Return [X, Y] of the center of cell containing provided text 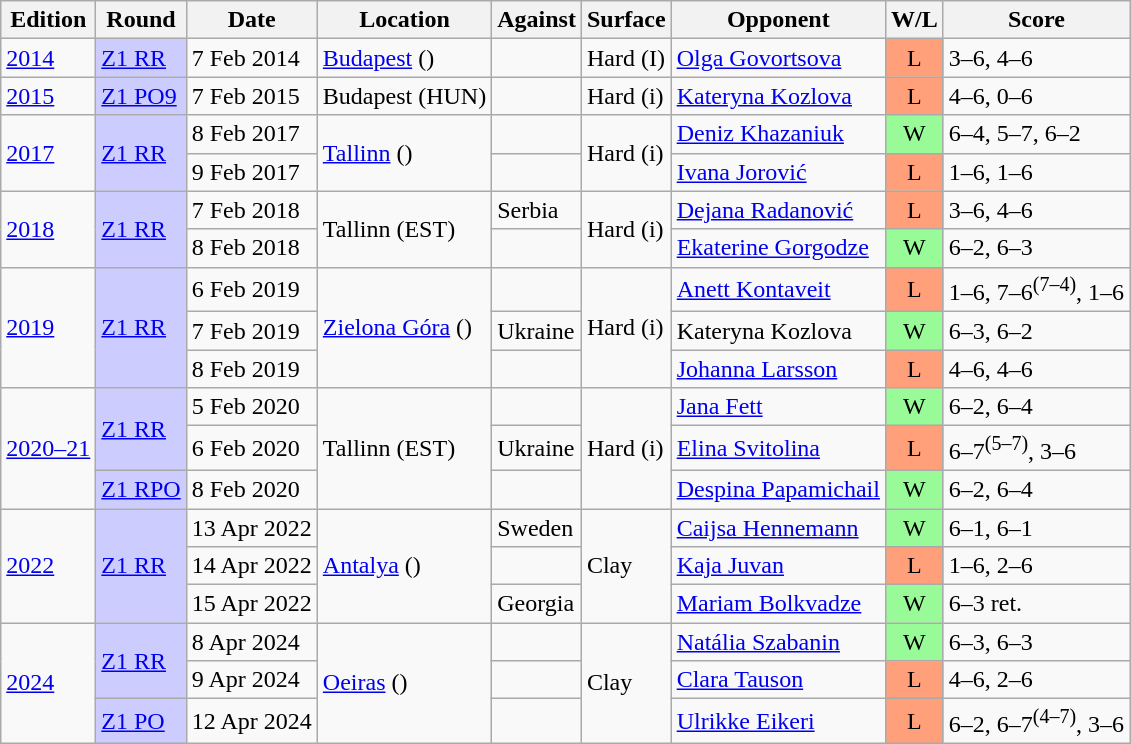
Date [252, 20]
6 Feb 2019 [252, 290]
Sweden [537, 528]
Score [1036, 20]
Z1 PO [141, 722]
Deniz Khazaniuk [778, 134]
Z1 PO9 [141, 96]
6–3, 6–2 [1036, 331]
Edition [48, 20]
Despina Papamichail [778, 489]
7 Feb 2019 [252, 331]
Hard (I) [626, 58]
1–6, 1–6 [1036, 172]
Surface [626, 20]
Budapest () [404, 58]
Location [404, 20]
Johanna Larsson [778, 369]
8 Feb 2017 [252, 134]
Dejana Radanović [778, 210]
Z1 RPO [141, 489]
2017 [48, 153]
9 Apr 2024 [252, 680]
Olga Govortsova [778, 58]
14 Apr 2022 [252, 566]
4–6, 2–6 [1036, 680]
2024 [48, 684]
8 Feb 2018 [252, 248]
Round [141, 20]
2022 [48, 566]
Elina Svitolina [778, 448]
13 Apr 2022 [252, 528]
8 Feb 2019 [252, 369]
W/L [914, 20]
Ekaterine Gorgodze [778, 248]
1–6, 7–6(7–4), 1–6 [1036, 290]
Clara Tauson [778, 680]
Serbia [537, 210]
6–3, 6–3 [1036, 642]
6 Feb 2020 [252, 448]
6–2, 6–7(4–7), 3–6 [1036, 722]
2020–21 [48, 448]
Caijsa Hennemann [778, 528]
2015 [48, 96]
5 Feb 2020 [252, 407]
7 Feb 2014 [252, 58]
Ivana Jorović [778, 172]
8 Feb 2020 [252, 489]
6–2, 6–3 [1036, 248]
6–1, 6–1 [1036, 528]
Opponent [778, 20]
4–6, 4–6 [1036, 369]
6–4, 5–7, 6–2 [1036, 134]
7 Feb 2015 [252, 96]
Against [537, 20]
15 Apr 2022 [252, 604]
Oeiras () [404, 684]
Tallinn () [404, 153]
Antalya () [404, 566]
Anett Kontaveit [778, 290]
Ulrikke Eikeri [778, 722]
4–6, 0–6 [1036, 96]
2019 [48, 328]
6–7(5–7), 3–6 [1036, 448]
Mariam Bolkvadze [778, 604]
Kaja Juvan [778, 566]
6–3 ret. [1036, 604]
Zielona Góra () [404, 328]
Natália Szabanin [778, 642]
12 Apr 2024 [252, 722]
7 Feb 2018 [252, 210]
9 Feb 2017 [252, 172]
1–6, 2–6 [1036, 566]
8 Apr 2024 [252, 642]
Budapest (HUN) [404, 96]
2018 [48, 229]
Jana Fett [778, 407]
2014 [48, 58]
Georgia [537, 604]
